Search for the cell housing the specified text and yield its [x, y] center coordinate. 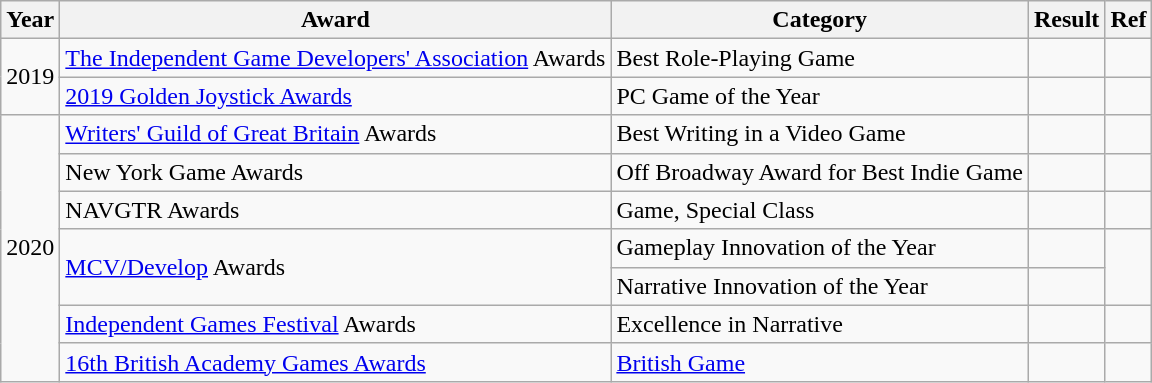
Year [30, 20]
PC Game of the Year [820, 96]
Narrative Innovation of the Year [820, 286]
Ref [1128, 20]
16th British Academy Games Awards [336, 362]
Writers' Guild of Great Britain Awards [336, 134]
Award [336, 20]
Result [1066, 20]
Category [820, 20]
Best Role-Playing Game [820, 58]
Best Writing in a Video Game [820, 134]
2019 [30, 77]
NAVGTR Awards [336, 210]
2020 [30, 248]
2019 Golden Joystick Awards [336, 96]
The Independent Game Developers' Association Awards [336, 58]
British Game [820, 362]
New York Game Awards [336, 172]
MCV/Develop Awards [336, 267]
Off Broadway Award for Best Indie Game [820, 172]
Independent Games Festival Awards [336, 324]
Excellence in Narrative [820, 324]
Game, Special Class [820, 210]
Gameplay Innovation of the Year [820, 248]
